Pinpoint the cell where the given text exists, returning its [X, Y] midpoint coordinate. 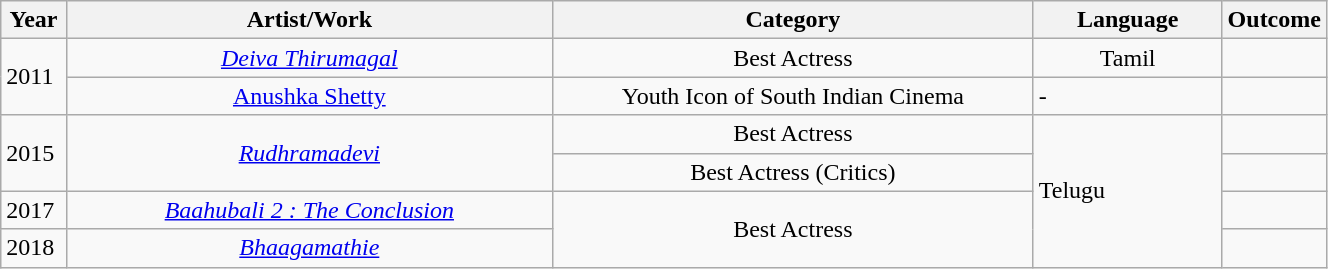
Outcome [1274, 20]
Anushka Shetty [309, 96]
Bhaagamathie [309, 248]
- [1128, 96]
2017 [34, 210]
Year [34, 20]
2018 [34, 248]
Deiva Thirumagal [309, 58]
Language [1128, 20]
Category [792, 20]
Baahubali 2 : The Conclusion [309, 210]
Artist/Work [309, 20]
Telugu [1128, 191]
Best Actress (Critics) [792, 172]
2011 [34, 77]
Youth Icon of South Indian Cinema [792, 96]
2015 [34, 153]
Tamil [1128, 58]
Rudhramadevi [309, 153]
